Scan for the cell matching the given text and deliver its [x, y] coordinate at center. 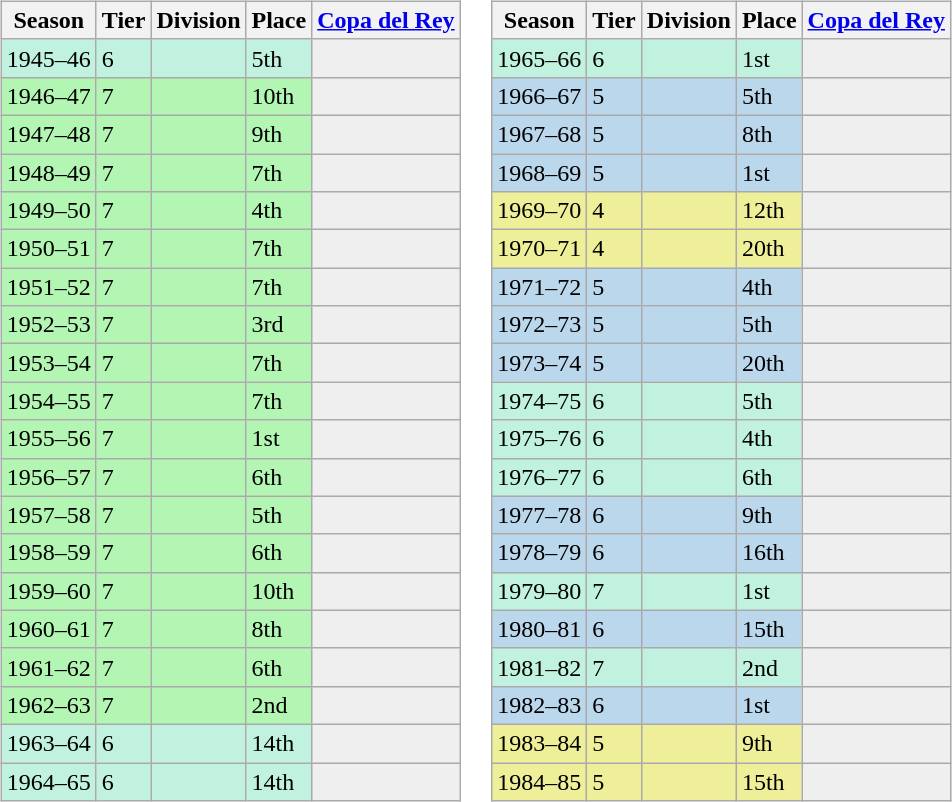
1959–60 [48, 591]
3rd [279, 325]
1971–72 [540, 287]
1956–57 [48, 477]
1977–78 [540, 515]
1950–51 [48, 249]
1969–70 [540, 211]
1961–62 [48, 667]
1976–77 [540, 477]
1951–52 [48, 287]
1955–56 [48, 439]
1975–76 [540, 439]
1973–74 [540, 363]
1979–80 [540, 591]
1966–67 [540, 96]
1952–53 [48, 325]
1947–48 [48, 134]
1980–81 [540, 629]
1978–79 [540, 553]
1967–68 [540, 134]
1984–85 [540, 781]
1970–71 [540, 249]
1945–46 [48, 58]
1960–61 [48, 629]
1963–64 [48, 743]
1949–50 [48, 211]
16th [769, 553]
1982–83 [540, 705]
1964–65 [48, 781]
1983–84 [540, 743]
1954–55 [48, 401]
1948–49 [48, 173]
1953–54 [48, 363]
1958–59 [48, 553]
1972–73 [540, 325]
1957–58 [48, 515]
1965–66 [540, 58]
1946–47 [48, 96]
12th [769, 211]
1981–82 [540, 667]
1968–69 [540, 173]
1974–75 [540, 401]
1962–63 [48, 705]
